From the cell containing the given text, extract its center point as [x, y] coordinate. 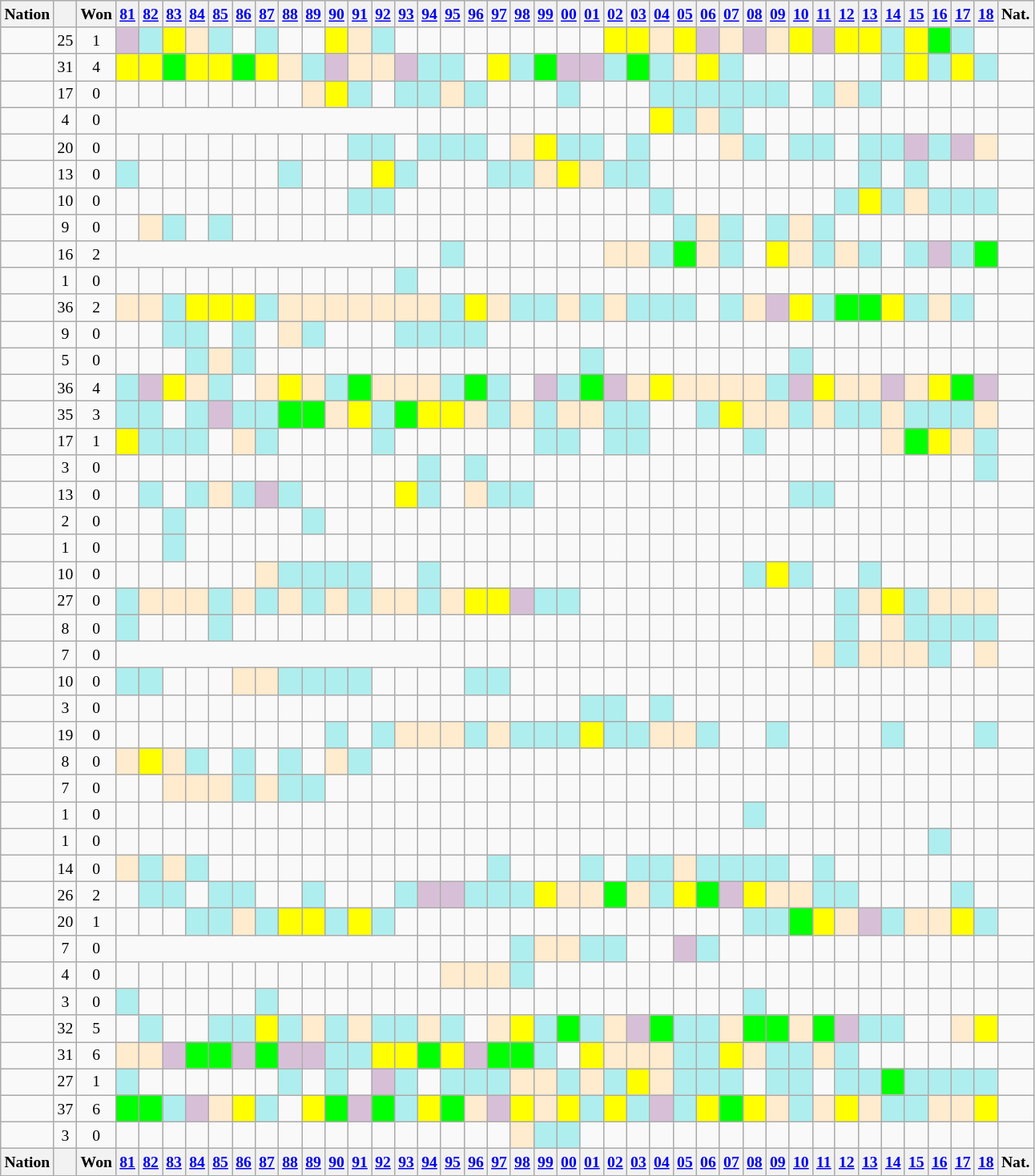
25 [66, 40]
19 [66, 735]
37 [66, 1109]
26 [66, 896]
32 [66, 1029]
35 [66, 415]
